Pinpoint the cell where the given text exists, returning its [x, y] midpoint coordinate. 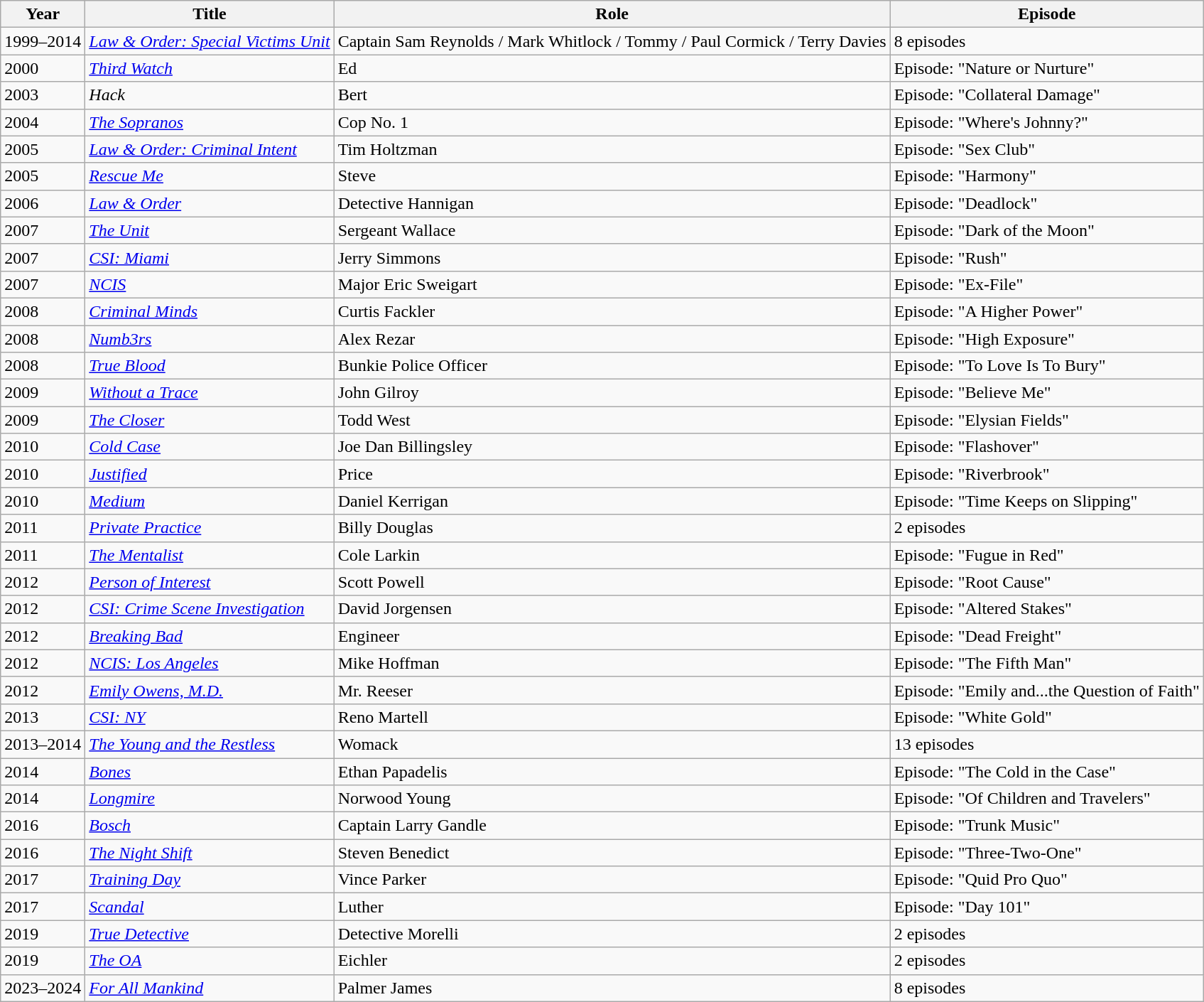
Bert [612, 95]
Medium [210, 501]
2006 [43, 203]
Detective Morelli [612, 934]
Role [612, 14]
Captain Sam Reynolds / Mark Whitlock / Tommy / Paul Cormick / Terry Davies [612, 41]
True Detective [210, 934]
Jerry Simmons [612, 257]
Person of Interest [210, 582]
Law & Order: Special Victims Unit [210, 41]
Episode: "High Exposure" [1047, 339]
The Young and the Restless [210, 744]
Third Watch [210, 68]
Title [210, 14]
Episode: "Rush" [1047, 257]
2000 [43, 68]
Episode: "Emily and...the Question of Faith" [1047, 690]
Emily Owens, M.D. [210, 690]
Justified [210, 474]
Alex Rezar [612, 339]
NCIS [210, 284]
2003 [43, 95]
Episode: "The Fifth Man" [1047, 663]
Eichler [612, 961]
Cole Larkin [612, 555]
Bosch [210, 826]
Mike Hoffman [612, 663]
Episode: "Ex-File" [1047, 284]
The Unit [210, 230]
Law & Order: Criminal Intent [210, 149]
Episode: "To Love Is To Bury" [1047, 366]
Episode: "Elysian Fields" [1047, 420]
Episode: "Day 101" [1047, 907]
Longmire [210, 799]
Episode: "Dead Freight" [1047, 636]
Engineer [612, 636]
Steven Benedict [612, 853]
Episode: "Three-Two-One" [1047, 853]
Daniel Kerrigan [612, 501]
Cold Case [210, 447]
Scott Powell [612, 582]
Major Eric Sweigart [612, 284]
Episode: "Believe Me" [1047, 393]
NCIS: Los Angeles [210, 663]
Curtis Fackler [612, 311]
The Mentalist [210, 555]
Cop No. 1 [612, 122]
Criminal Minds [210, 311]
Episode: "Time Keeps on Slipping" [1047, 501]
Hack [210, 95]
CSI: NY [210, 717]
Numb3rs [210, 339]
Billy Douglas [612, 528]
Vince Parker [612, 880]
CSI: Miami [210, 257]
2023–2024 [43, 988]
Episode: "The Cold in the Case" [1047, 771]
Bunkie Police Officer [612, 366]
Episode: "Altered Stakes" [1047, 609]
Rescue Me [210, 176]
2013–2014 [43, 744]
Tim Holtzman [612, 149]
2013 [43, 717]
Episode: "Dark of the Moon" [1047, 230]
Episode: "Harmony" [1047, 176]
Private Practice [210, 528]
Todd West [612, 420]
13 episodes [1047, 744]
Captain Larry Gandle [612, 826]
Episode: "Riverbrook" [1047, 474]
Palmer James [612, 988]
Episode: "A Higher Power" [1047, 311]
Episode: "Where's Johnny?" [1047, 122]
Episode: "White Gold" [1047, 717]
Without a Trace [210, 393]
Sergeant Wallace [612, 230]
The Sopranos [210, 122]
Episode: "Fugue in Red" [1047, 555]
Joe Dan Billingsley [612, 447]
Scandal [210, 907]
Training Day [210, 880]
True Blood [210, 366]
The Night Shift [210, 853]
The OA [210, 961]
Womack [612, 744]
The Closer [210, 420]
Episode: "Trunk Music" [1047, 826]
Episode: "Nature or Nurture" [1047, 68]
2004 [43, 122]
Ethan Papadelis [612, 771]
Reno Martell [612, 717]
Price [612, 474]
Detective Hannigan [612, 203]
Law & Order [210, 203]
Episode: "Quid Pro Quo" [1047, 880]
Episode: "Root Cause" [1047, 582]
Episode [1047, 14]
Episode: "Sex Club" [1047, 149]
1999–2014 [43, 41]
Episode: "Deadlock" [1047, 203]
Bones [210, 771]
Episode: "Flashover" [1047, 447]
CSI: Crime Scene Investigation [210, 609]
Breaking Bad [210, 636]
Mr. Reeser [612, 690]
Steve [612, 176]
David Jorgensen [612, 609]
Episode: "Of Children and Travelers" [1047, 799]
Episode: "Collateral Damage" [1047, 95]
Year [43, 14]
Norwood Young [612, 799]
Ed [612, 68]
For All Mankind [210, 988]
Luther [612, 907]
John Gilroy [612, 393]
